Return the (X, Y) coordinate for the center point of the cell that contains the specified text.  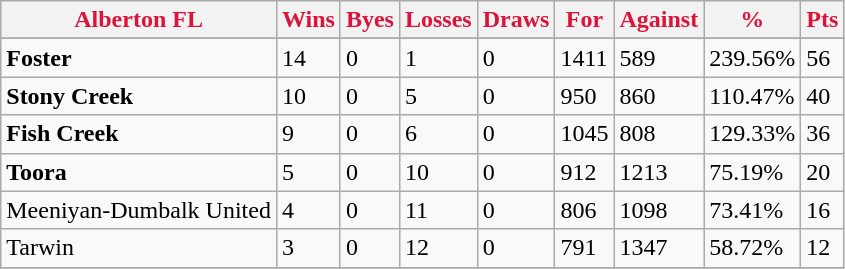
40 (822, 96)
1098 (659, 210)
14 (308, 58)
Pts (822, 20)
239.56% (752, 58)
20 (822, 172)
Wins (308, 20)
912 (584, 172)
589 (659, 58)
Losses (438, 20)
1045 (584, 134)
806 (584, 210)
808 (659, 134)
Byes (370, 20)
73.41% (752, 210)
Against (659, 20)
791 (584, 248)
Fish Creek (139, 134)
1213 (659, 172)
Tarwin (139, 248)
860 (659, 96)
1411 (584, 58)
% (752, 20)
11 (438, 210)
110.47% (752, 96)
56 (822, 58)
3 (308, 248)
75.19% (752, 172)
9 (308, 134)
1347 (659, 248)
4 (308, 210)
16 (822, 210)
129.33% (752, 134)
Draws (516, 20)
Meeniyan-Dumbalk United (139, 210)
950 (584, 96)
6 (438, 134)
Foster (139, 58)
Stony Creek (139, 96)
36 (822, 134)
Alberton FL (139, 20)
58.72% (752, 248)
1 (438, 58)
For (584, 20)
Toora (139, 172)
